Locate the cell with the specified text and output its [X, Y] center coordinate. 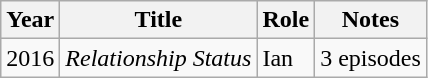
Year [30, 20]
3 episodes [371, 58]
Title [158, 20]
Role [286, 20]
Ian [286, 58]
Relationship Status [158, 58]
2016 [30, 58]
Notes [371, 20]
